Output the (x, y) coordinate of the center of the cell containing the given text.  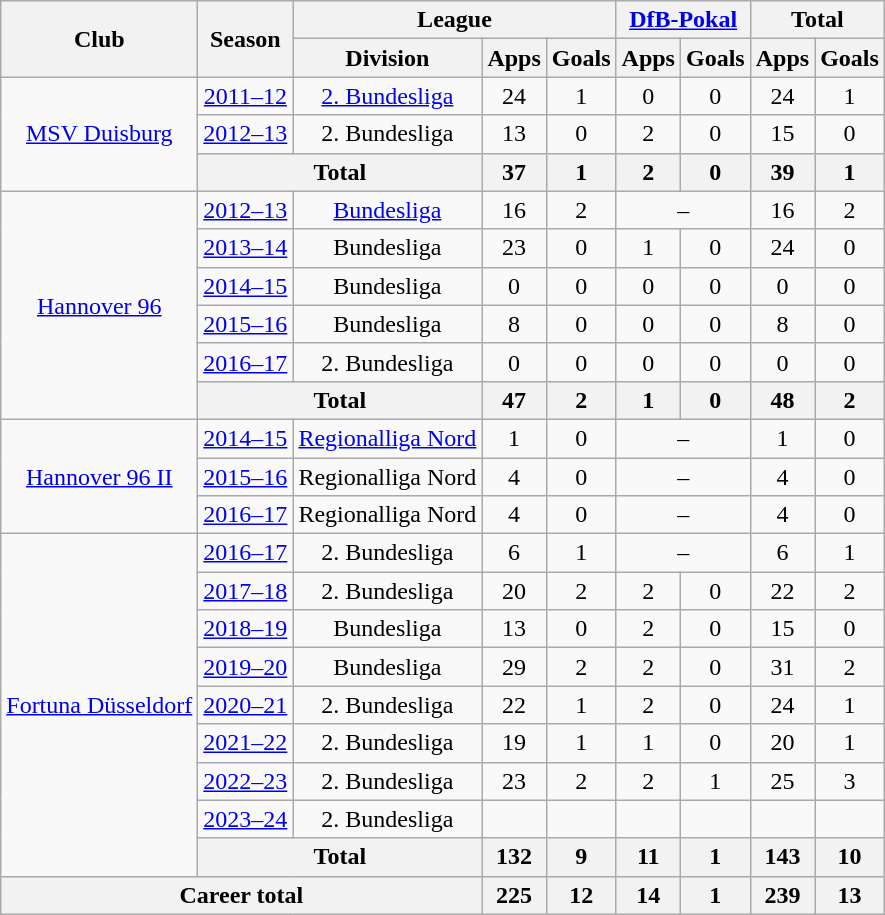
225 (514, 895)
Career total (242, 895)
2017–18 (246, 591)
48 (782, 400)
Season (246, 39)
Hannover 96 (100, 305)
19 (514, 743)
25 (782, 781)
37 (514, 172)
11 (648, 857)
2013–14 (246, 248)
2019–20 (246, 667)
2011–12 (246, 96)
29 (514, 667)
12 (581, 895)
132 (514, 857)
2018–19 (246, 629)
3 (850, 781)
2022–23 (246, 781)
Club (100, 39)
9 (581, 857)
14 (648, 895)
League (454, 20)
143 (782, 857)
2021–22 (246, 743)
2020–21 (246, 705)
DfB-Pokal (683, 20)
Hannover 96 II (100, 476)
2023–24 (246, 819)
239 (782, 895)
31 (782, 667)
MSV Duisburg (100, 134)
47 (514, 400)
39 (782, 172)
Fortuna Düsseldorf (100, 706)
Division (388, 58)
10 (850, 857)
